From the cell containing the given text, extract its center point as [x, y] coordinate. 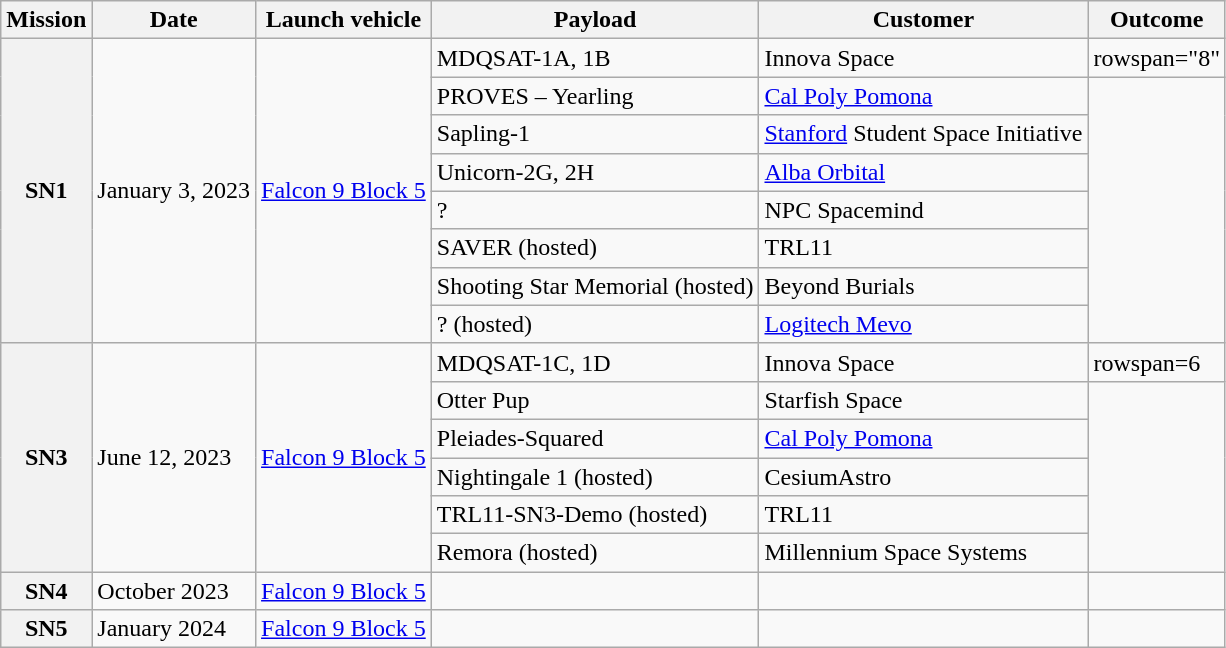
June 12, 2023 [174, 457]
? (hosted) [595, 324]
January 3, 2023 [174, 191]
Alba Orbital [924, 172]
Date [174, 20]
TRL11-SN3-Demo (hosted) [595, 515]
Unicorn-2G, 2H [595, 172]
rowspan=6 [1157, 362]
Sapling-1 [595, 134]
MDQSAT-1C, 1D [595, 362]
Beyond Burials [924, 286]
Stanford Student Space Initiative [924, 134]
October 2023 [174, 591]
Outcome [1157, 20]
CesiumAstro [924, 477]
Millennium Space Systems [924, 553]
Mission [46, 20]
PROVES – Yearling [595, 96]
Launch vehicle [344, 20]
SN5 [46, 629]
SAVER (hosted) [595, 248]
Otter Pup [595, 400]
Logitech Mevo [924, 324]
SN4 [46, 591]
NPC Spacemind [924, 210]
Shooting Star Memorial (hosted) [595, 286]
Payload [595, 20]
MDQSAT-1A, 1B [595, 58]
rowspan="8" [1157, 58]
Remora (hosted) [595, 553]
SN3 [46, 457]
Customer [924, 20]
January 2024 [174, 629]
? [595, 210]
Starfish Space [924, 400]
SN1 [46, 191]
Pleiades-Squared [595, 438]
Nightingale 1 (hosted) [595, 477]
